Scan for the cell matching the given text and deliver its (X, Y) coordinate at center. 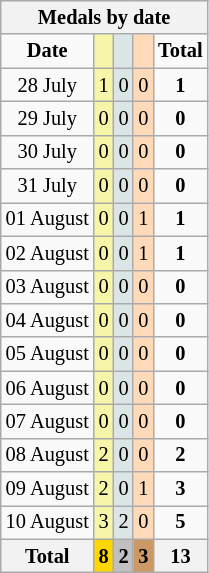
10 August (48, 522)
02 August (48, 253)
8 (104, 556)
Medals by date (104, 17)
13 (180, 556)
29 July (48, 118)
04 August (48, 320)
30 July (48, 152)
01 August (48, 219)
07 August (48, 421)
31 July (48, 186)
09 August (48, 489)
Date (48, 51)
5 (180, 522)
08 August (48, 455)
05 August (48, 354)
28 July (48, 85)
03 August (48, 287)
06 August (48, 388)
